Pinpoint the cell where the given text exists, returning its [X, Y] midpoint coordinate. 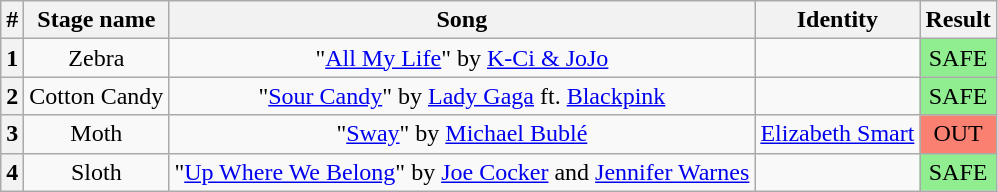
Moth [96, 134]
Song [462, 20]
Sloth [96, 172]
4 [12, 172]
2 [12, 96]
Zebra [96, 58]
3 [12, 134]
"Up Where We Belong" by Joe Cocker and Jennifer Warnes [462, 172]
OUT [958, 134]
Cotton Candy [96, 96]
Identity [838, 20]
Stage name [96, 20]
"All My Life" by K-Ci & JoJo [462, 58]
"Sway" by Michael Bublé [462, 134]
# [12, 20]
Elizabeth Smart [838, 134]
"Sour Candy" by Lady Gaga ft. Blackpink [462, 96]
Result [958, 20]
1 [12, 58]
